Provide the [X, Y] coordinate of the cell's center where the given text is located.  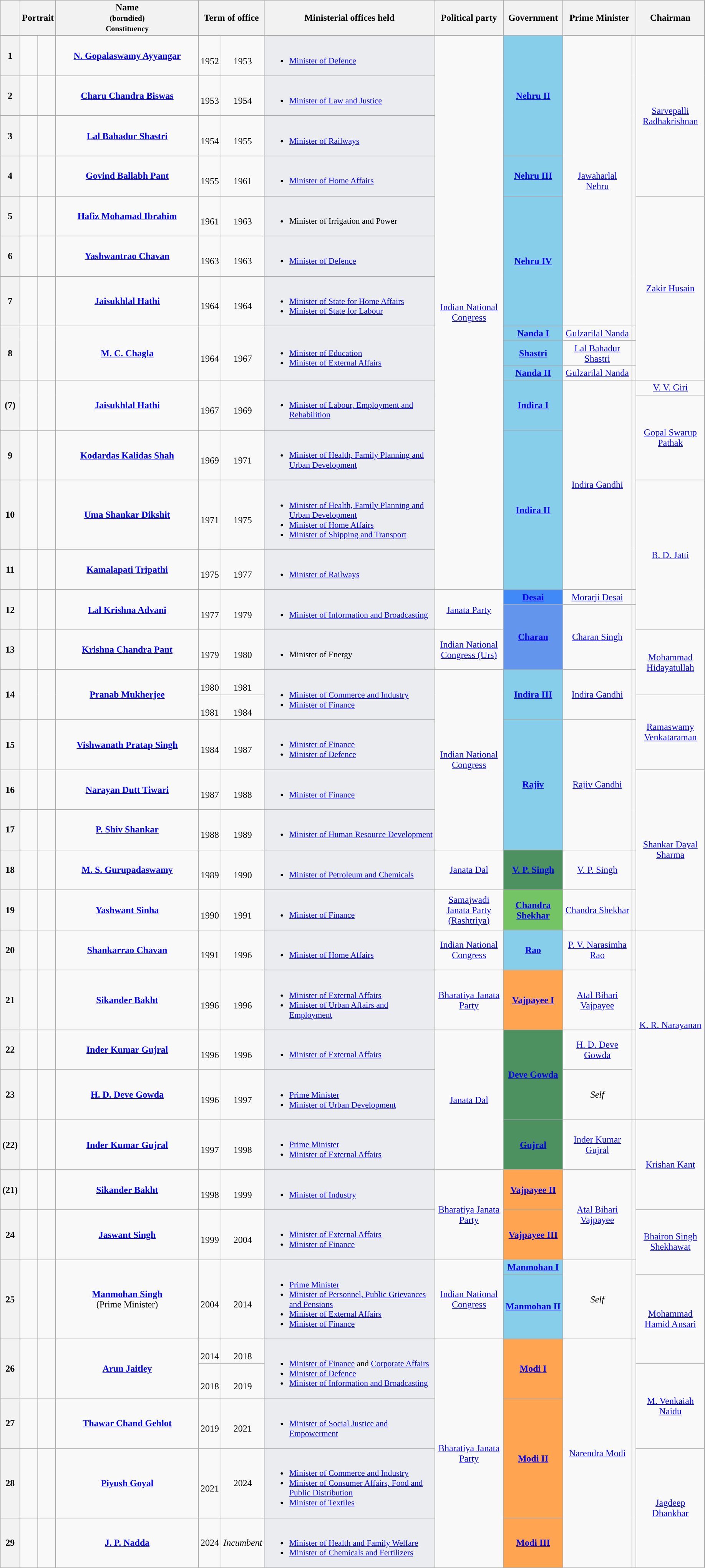
Shankarrao Chavan [127, 950]
16 [10, 790]
Term of office [231, 18]
18 [10, 870]
Pranab Mukherjee [127, 695]
Morarji Desai [597, 597]
Jagdeep Dhankhar [670, 1508]
P. Shiv Shankar [127, 830]
Kamalapati Tripathi [127, 570]
Political party [469, 18]
Rao [533, 950]
6 [10, 256]
2 [10, 96]
Indira II [533, 510]
Samajwadi Janata Party (Rashtriya) [469, 910]
Manmohan II [533, 1307]
11 [10, 570]
Indira I [533, 405]
Prime MinisterMinister of Personnel, Public Grievances and PensionsMinister of External Affairs Minister of Finance [350, 1299]
Krishna Chandra Pant [127, 650]
Charan Singh [597, 637]
Kodardas Kalidas Shah [127, 455]
Rajiv [533, 785]
(21) [10, 1189]
Prime MinisterMinister of Urban Development [350, 1095]
17 [10, 830]
Minister of Health, Family Planning and Urban Development Minister of Home Affairs Minister of Shipping and Transport [350, 515]
9 [10, 455]
P. V. Narasimha Rao [597, 950]
Narendra Modi [597, 1453]
M. C. Chagla [127, 353]
Nanda I [533, 333]
Minister of State for Home AffairsMinister of State for Labour [350, 301]
K. R. Narayanan [670, 1025]
10 [10, 515]
14 [10, 695]
5 [10, 216]
Vishwanath Pratap Singh [127, 745]
J. P. Nadda [127, 1543]
24 [10, 1235]
Deve Gowda [533, 1075]
Minister of Finance and Corporate AffairsMinister of Defence Minister of Information and Broadcasting [350, 1369]
Minister of Human Resource Development [350, 830]
Minister of External AffairsMinister of Urban Affairs and Employment [350, 1000]
Yashwant Sinha [127, 910]
1 [10, 56]
Nanda II [533, 373]
Modi III [533, 1543]
Minister of Commerce and Industry Minister of Finance [350, 695]
Name(borndied)Constituency [127, 18]
Ramaswamy Venkataraman [670, 733]
Jawaharlal Nehru [597, 181]
Nehru III [533, 176]
Incumbent [243, 1543]
Minister of Social Justice and Empowerment [350, 1423]
Gujral [533, 1145]
Minister of Finance Minister of Defence [350, 745]
Chairman [670, 18]
Ministerial offices held [350, 18]
Uma Shankar Dikshit [127, 515]
Charan [533, 637]
Mohammad Hamid Ansari [670, 1319]
Minister of Labour, Employment and Rehabilition [350, 405]
Manmohan I [533, 1267]
Minister of External Affairs Minister of Finance [350, 1235]
Minister of Education Minister of External Affairs [350, 353]
Piyush Goyal [127, 1483]
26 [10, 1369]
Lal Krishna Advani [127, 610]
Krishan Kant [670, 1165]
Minister of Petroleum and Chemicals [350, 870]
Prime MinisterMinister of External Affairs [350, 1145]
Vajpayee I [533, 1000]
(22) [10, 1145]
Shastri [533, 353]
Portrait [38, 18]
Government [533, 18]
B. D. Jatti [670, 555]
Minister of Irrigation and Power [350, 216]
Minister of Industry [350, 1189]
Minister of Energy [350, 650]
M. Venkaiah Naidu [670, 1406]
23 [10, 1095]
Prime Minister [599, 18]
Gopal Swarup Pathak [670, 438]
Minister of Information and Broadcasting [350, 610]
29 [10, 1543]
Arun Jaitley [127, 1369]
1952 [210, 56]
Zakir Husain [670, 288]
Thawar Chand Gehlot [127, 1423]
Shankar Dayal Sharma [670, 850]
20 [10, 950]
7 [10, 301]
Manmohan Singh(Prime Minister) [127, 1299]
3 [10, 136]
(7) [10, 405]
Sarvepalli Radhakrishnan [670, 116]
Nehru IV [533, 261]
Modi II [533, 1458]
13 [10, 650]
19 [10, 910]
Minister of External Affairs [350, 1050]
27 [10, 1423]
Mohammad Hidayatullah [670, 663]
12 [10, 610]
Govind Ballabh Pant [127, 176]
4 [10, 176]
Minister of Health, Family Planning and Urban Development [350, 455]
Minister of Law and Justice [350, 96]
Narayan Dutt Tiwari [127, 790]
Indira III [533, 695]
8 [10, 353]
Yashwantrao Chavan [127, 256]
15 [10, 745]
Minister of Health and Family WelfareMinister of Chemicals and Fertilizers [350, 1543]
N. Gopalaswamy Ayyangar [127, 56]
Indian National Congress (Urs) [469, 650]
Vajpayee III [533, 1235]
Minister of Commerce and IndustryMinister of Consumer Affairs, Food and Public DistributionMinister of Textiles [350, 1483]
Jaswant Singh [127, 1235]
Charu Chandra Biswas [127, 96]
V. V. Giri [670, 388]
22 [10, 1050]
Hafiz Mohamad Ibrahim [127, 216]
21 [10, 1000]
Bhairon Singh Shekhawat [670, 1242]
25 [10, 1299]
Rajiv Gandhi [597, 785]
28 [10, 1483]
Desai [533, 597]
M. S. Gurupadaswamy [127, 870]
Modi I [533, 1369]
Janata Party [469, 610]
Nehru II [533, 96]
Vajpayee II [533, 1189]
